Identify which cell holds the provided text, then report its (x, y) central coordinate. 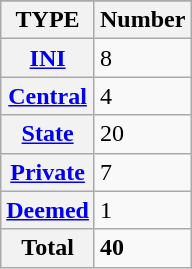
8 (142, 58)
INI (48, 58)
TYPE (48, 20)
7 (142, 172)
40 (142, 248)
State (48, 134)
Private (48, 172)
1 (142, 210)
Number (142, 20)
Total (48, 248)
Central (48, 96)
20 (142, 134)
Deemed (48, 210)
4 (142, 96)
